For the text-containing cell, return its midpoint in (X, Y) coordinate format. 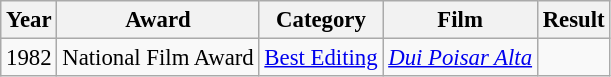
Result (574, 20)
1982 (29, 58)
Dui Poisar Alta (460, 58)
Year (29, 20)
Category (321, 20)
Award (158, 20)
National Film Award (158, 58)
Film (460, 20)
Best Editing (321, 58)
